Pinpoint the cell where the given text exists, returning its [X, Y] midpoint coordinate. 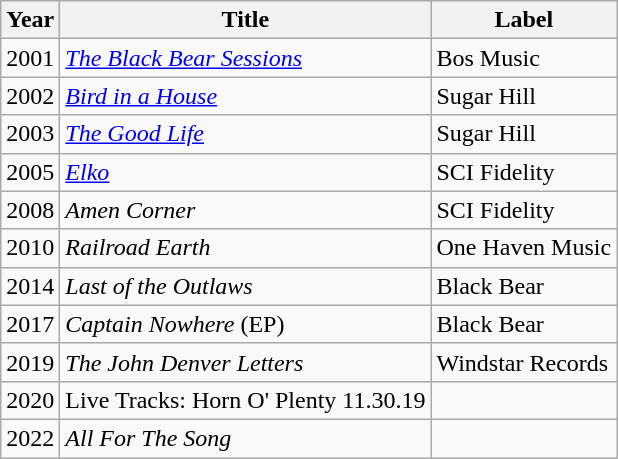
The Good Life [246, 134]
All For The Song [246, 438]
2017 [30, 324]
Bird in a House [246, 96]
2019 [30, 362]
Amen Corner [246, 210]
Railroad Earth [246, 248]
2005 [30, 172]
Bos Music [524, 58]
2008 [30, 210]
The John Denver Letters [246, 362]
Label [524, 20]
Title [246, 20]
2022 [30, 438]
Captain Nowhere (EP) [246, 324]
2010 [30, 248]
2014 [30, 286]
One Haven Music [524, 248]
2001 [30, 58]
2003 [30, 134]
Live Tracks: Horn O' Plenty 11.30.19 [246, 400]
Windstar Records [524, 362]
Elko [246, 172]
2002 [30, 96]
2020 [30, 400]
The Black Bear Sessions [246, 58]
Last of the Outlaws [246, 286]
Year [30, 20]
